Extract the (X, Y) coordinate from the center of the cell holding the provided text.  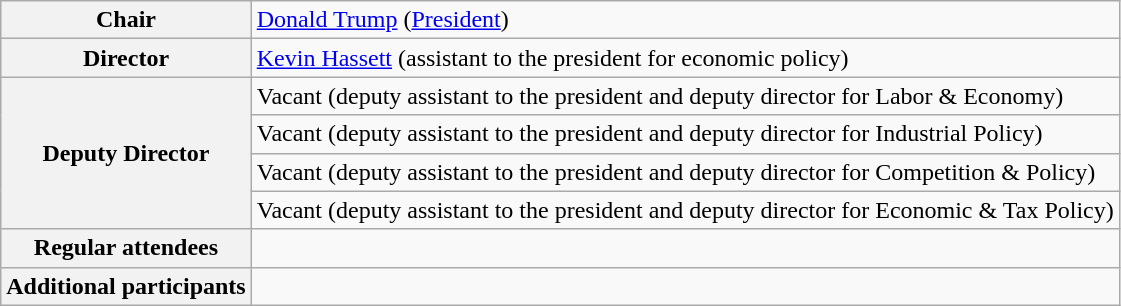
Deputy Director (126, 153)
Vacant (deputy assistant to the president and deputy director for Competition & Policy) (685, 172)
Additional participants (126, 286)
Director (126, 58)
Vacant (deputy assistant to the president and deputy director for Industrial Policy) (685, 134)
Kevin Hassett (assistant to the president for economic policy) (685, 58)
Vacant (deputy assistant to the president and deputy director for Economic & Tax Policy) (685, 210)
Chair (126, 20)
Regular attendees (126, 248)
Donald Trump (President) (685, 20)
Vacant (deputy assistant to the president and deputy director for Labor & Economy) (685, 96)
